Return the (x, y) coordinate for the center point of the cell that contains the specified text.  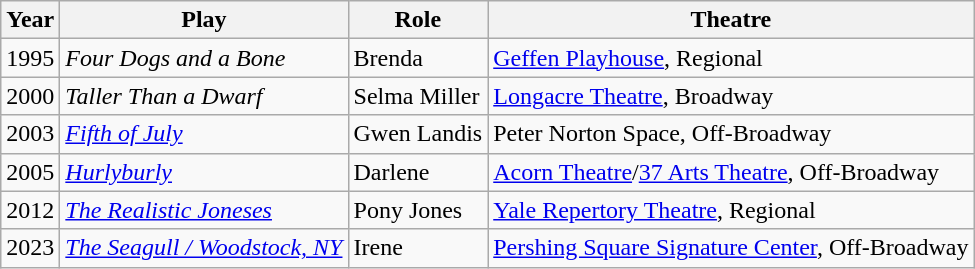
Year (30, 20)
2005 (30, 172)
1995 (30, 58)
2012 (30, 210)
Play (204, 20)
Pershing Square Signature Center, Off-Broadway (731, 248)
Yale Repertory Theatre, Regional (731, 210)
Fifth of July (204, 134)
Acorn Theatre/37 Arts Theatre, Off-Broadway (731, 172)
Role (418, 20)
Selma Miller (418, 96)
Geffen Playhouse, Regional (731, 58)
The Seagull / Woodstock, NY (204, 248)
2003 (30, 134)
2000 (30, 96)
Four Dogs and a Bone (204, 58)
Pony Jones (418, 210)
Theatre (731, 20)
Gwen Landis (418, 134)
Taller Than a Dwarf (204, 96)
Brenda (418, 58)
The Realistic Joneses (204, 210)
Hurlyburly (204, 172)
Longacre Theatre, Broadway (731, 96)
Irene (418, 248)
Peter Norton Space, Off-Broadway (731, 134)
2023 (30, 248)
Darlene (418, 172)
